Return the [X, Y] coordinate for the center point of the cell that contains the specified text.  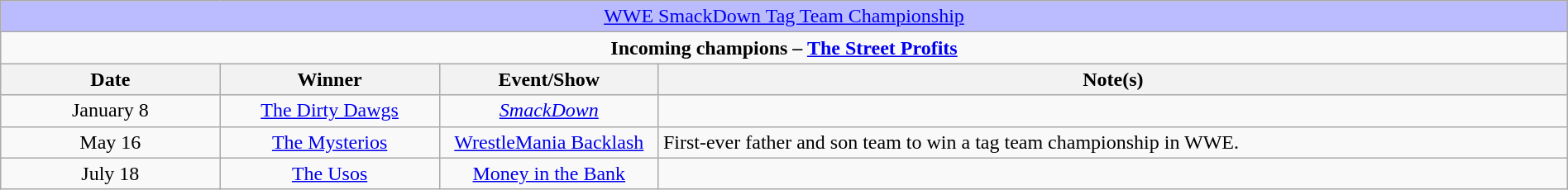
The Dirty Dawgs [329, 111]
Event/Show [549, 79]
SmackDown [549, 111]
The Usos [329, 173]
Date [111, 79]
January 8 [111, 111]
Note(s) [1113, 79]
First-ever father and son team to win a tag team championship in WWE. [1113, 142]
Winner [329, 79]
WWE SmackDown Tag Team Championship [784, 17]
May 16 [111, 142]
The Mysterios [329, 142]
WrestleMania Backlash [549, 142]
July 18 [111, 173]
Money in the Bank [549, 173]
Incoming champions – The Street Profits [784, 48]
